Provide the (x, y) coordinate of the cell's center where the given text is located.  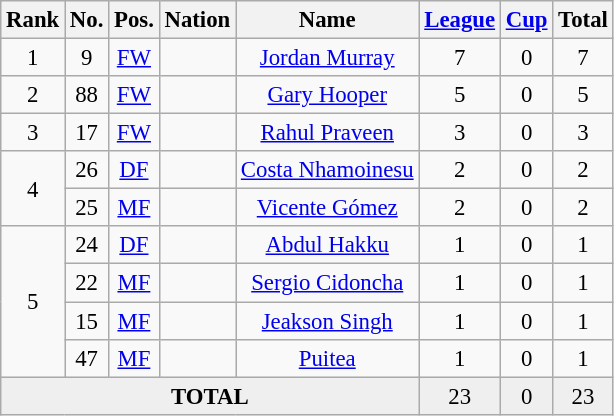
15 (87, 321)
Pos. (134, 20)
Rank (33, 20)
Jeakson Singh (328, 321)
Name (328, 20)
88 (87, 95)
No. (87, 20)
9 (87, 58)
4 (33, 188)
TOTAL (210, 396)
24 (87, 245)
Total (583, 20)
Gary Hooper (328, 95)
Abdul Hakku (328, 245)
25 (87, 208)
22 (87, 283)
Nation (197, 20)
17 (87, 133)
Jordan Murray (328, 58)
Vicente Gómez (328, 208)
Costa Nhamoinesu (328, 170)
Cup (526, 20)
Rahul Praveen (328, 133)
Sergio Cidoncha (328, 283)
26 (87, 170)
Puitea (328, 358)
League (460, 20)
47 (87, 358)
